Pinpoint the cell where the given text exists, returning its [X, Y] midpoint coordinate. 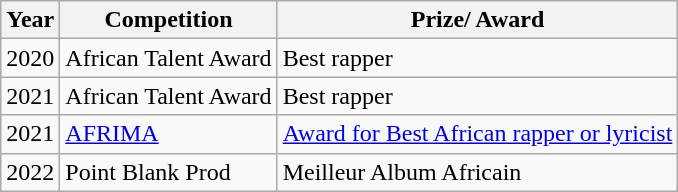
2022 [30, 172]
Meilleur Album Africain [478, 172]
Year [30, 20]
Prize/ Award [478, 20]
2020 [30, 58]
Point Blank Prod [168, 172]
Award for Best African rapper or lyricist [478, 134]
Competition [168, 20]
AFRIMA [168, 134]
